Capture the cell that displays the provided text and extract its [x, y] central coordinate. 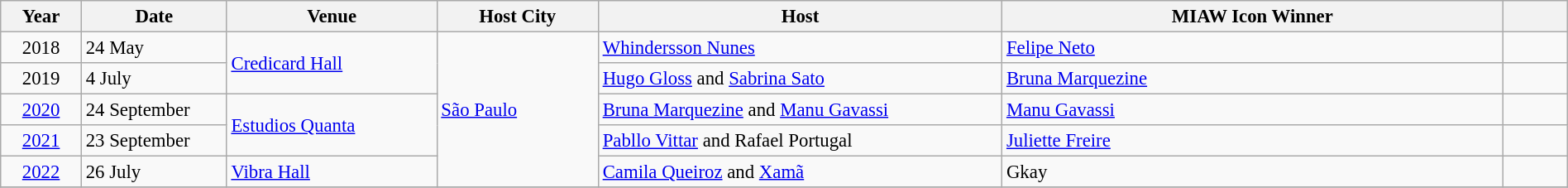
2022 [41, 172]
Hugo Gloss and Sabrina Sato [800, 79]
Gkay [1252, 172]
Host City [518, 17]
2020 [41, 110]
Date [154, 17]
Juliette Freire [1252, 141]
Estudios Quanta [332, 126]
4 July [154, 79]
2018 [41, 48]
Felipe Neto [1252, 48]
Whindersson Nunes [800, 48]
23 September [154, 141]
Vibra Hall [332, 172]
Camila Queiroz and Xamã [800, 172]
Credicard Hall [332, 63]
2019 [41, 79]
MIAW Icon Winner [1252, 17]
Host [800, 17]
Year [41, 17]
Pabllo Vittar and Rafael Portugal [800, 141]
2021 [41, 141]
Manu Gavassi [1252, 110]
24 May [154, 48]
26 July [154, 172]
24 September [154, 110]
São Paulo [518, 110]
Bruna Marquezine [1252, 79]
Venue [332, 17]
Bruna Marquezine and Manu Gavassi [800, 110]
